Pinpoint the cell where the given text exists, returning its [X, Y] midpoint coordinate. 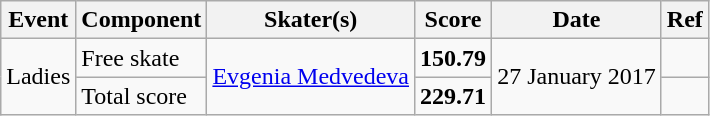
Component [142, 20]
Date [577, 20]
Score [454, 20]
Event [38, 20]
Evgenia Medvedeva [311, 77]
27 January 2017 [577, 77]
Free skate [142, 58]
150.79 [454, 58]
Skater(s) [311, 20]
Ref [684, 20]
Total score [142, 96]
Ladies [38, 77]
229.71 [454, 96]
